Output the (x, y) coordinate of the center of the cell containing the given text.  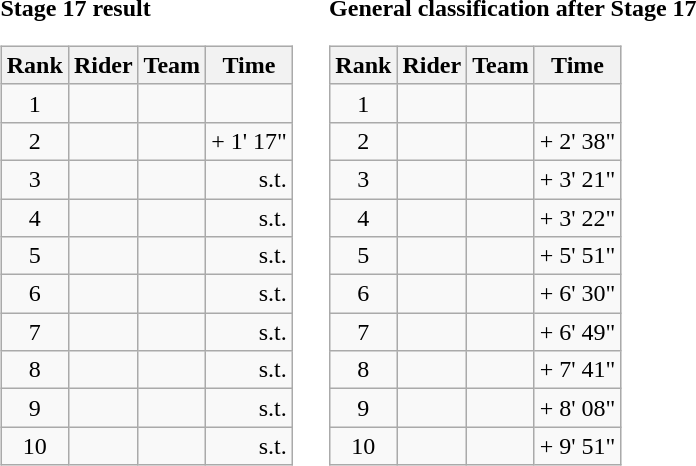
+ 5' 51" (578, 256)
+ 6' 30" (578, 294)
+ 1' 17" (250, 141)
+ 3' 22" (578, 217)
+ 9' 51" (578, 446)
+ 2' 38" (578, 141)
+ 7' 41" (578, 370)
+ 6' 49" (578, 332)
+ 8' 08" (578, 408)
+ 3' 21" (578, 179)
